Output the [X, Y] coordinate of the center of the cell containing the given text.  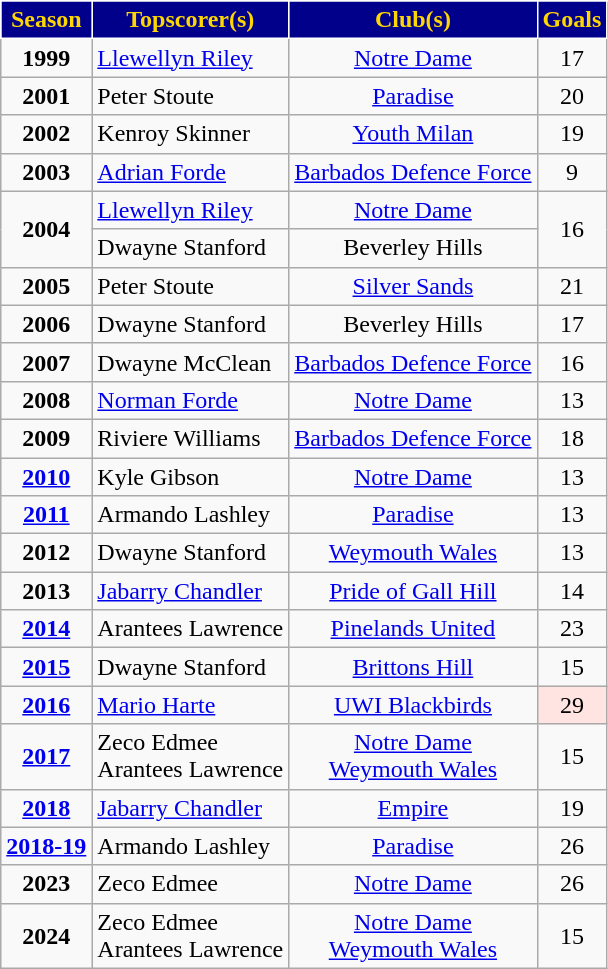
Kenroy Skinner [190, 134]
2015 [46, 667]
2011 [46, 515]
29 [572, 705]
2004 [46, 229]
Adrian Forde [190, 172]
Topscorer(s) [190, 20]
2007 [46, 362]
21 [572, 286]
23 [572, 629]
Brittons Hill [413, 667]
2003 [46, 172]
9 [572, 172]
Weymouth Wales [413, 553]
18 [572, 438]
Club(s) [413, 20]
UWI Blackbirds [413, 705]
Zeco Edmee [190, 884]
2024 [46, 936]
2012 [46, 553]
Silver Sands [413, 286]
2009 [46, 438]
Season [46, 20]
Arantees Lawrence [190, 629]
Goals [572, 20]
20 [572, 96]
Empire [413, 808]
2016 [46, 705]
Pinelands United [413, 629]
2010 [46, 477]
Dwayne McClean [190, 362]
Pride of Gall Hill [413, 591]
2005 [46, 286]
Kyle Gibson [190, 477]
2017 [46, 756]
Youth Milan [413, 134]
2002 [46, 134]
2023 [46, 884]
2013 [46, 591]
2018-19 [46, 846]
2001 [46, 96]
1999 [46, 58]
2014 [46, 629]
2018 [46, 808]
2008 [46, 400]
2006 [46, 324]
14 [572, 591]
Mario Harte [190, 705]
Riviere Williams [190, 438]
Norman Forde [190, 400]
